Identify which cell holds the provided text, then report its (x, y) central coordinate. 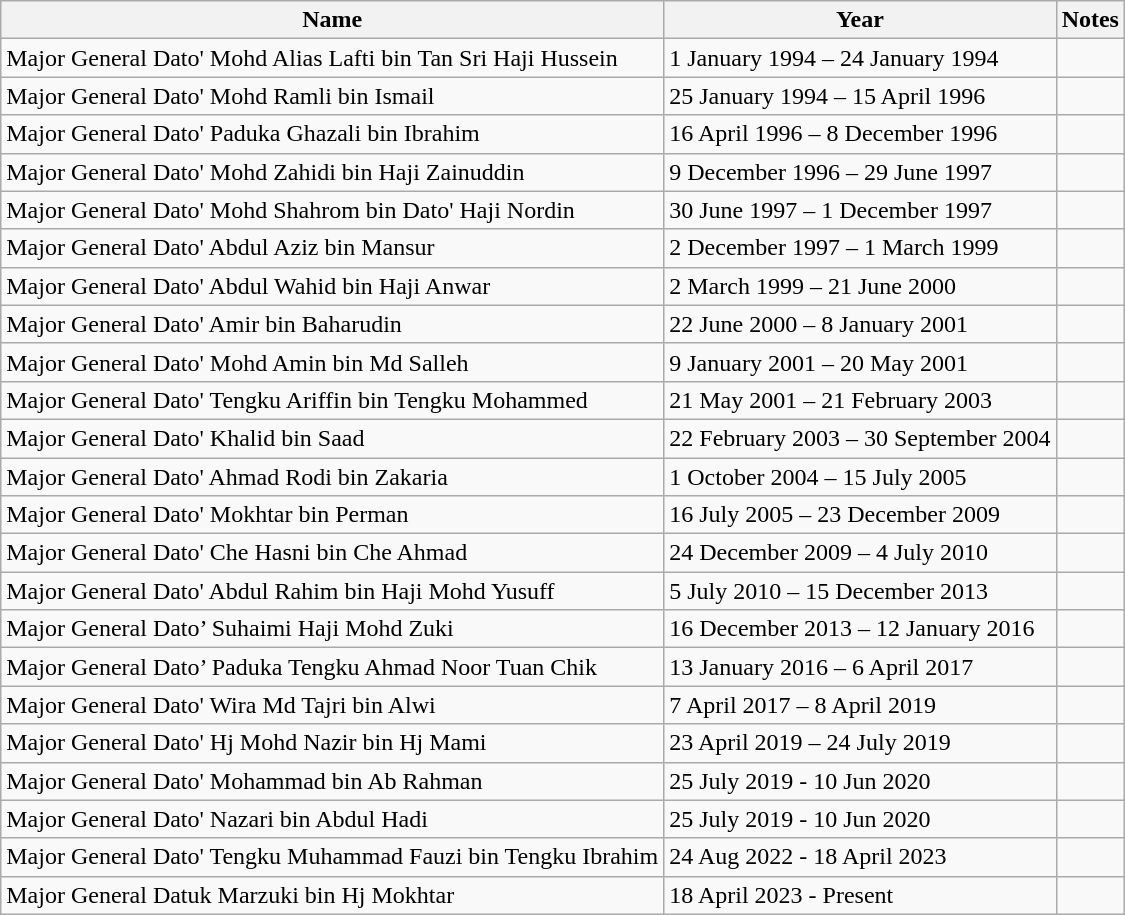
Major General Dato' Abdul Rahim bin Haji Mohd Yusuff (332, 591)
Major General Dato' Abdul Aziz bin Mansur (332, 248)
22 June 2000 – 8 January 2001 (860, 324)
Major General Dato' Mohd Amin bin Md Salleh (332, 362)
16 April 1996 – 8 December 1996 (860, 134)
Major General Dato' Hj Mohd Nazir bin Hj Mami (332, 743)
2 December 1997 – 1 March 1999 (860, 248)
Major General Dato' Mohd Zahidi bin Haji Zainuddin (332, 172)
Major General Dato’ Suhaimi Haji Mohd Zuki (332, 629)
21 May 2001 – 21 February 2003 (860, 400)
22 February 2003 – 30 September 2004 (860, 438)
Major General Dato' Mohammad bin Ab Rahman (332, 781)
Major General Dato' Che Hasni bin Che Ahmad (332, 553)
2 March 1999 – 21 June 2000 (860, 286)
Major General Dato' Abdul Wahid bin Haji Anwar (332, 286)
Major General Datuk Marzuki bin Hj Mokhtar (332, 895)
25 January 1994 – 15 April 1996 (860, 96)
9 January 2001 – 20 May 2001 (860, 362)
Major General Dato' Paduka Ghazali bin Ibrahim (332, 134)
Major General Dato' Nazari bin Abdul Hadi (332, 819)
Major General Dato' Tengku Ariffin bin Tengku Mohammed (332, 400)
Year (860, 20)
Major General Dato' Ahmad Rodi bin Zakaria (332, 477)
16 July 2005 – 23 December 2009 (860, 515)
16 December 2013 – 12 January 2016 (860, 629)
9 December 1996 – 29 June 1997 (860, 172)
Major General Dato’ Paduka Tengku Ahmad Noor Tuan Chik (332, 667)
30 June 1997 – 1 December 1997 (860, 210)
Major General Dato' Amir bin Baharudin (332, 324)
Major General Dato' Wira Md Tajri bin Alwi (332, 705)
1 October 2004 – 15 July 2005 (860, 477)
Major General Dato' Tengku Muhammad Fauzi bin Tengku Ibrahim (332, 857)
1 January 1994 – 24 January 1994 (860, 58)
Major General Dato' Mokhtar bin Perman (332, 515)
Major General Dato' Mohd Ramli bin Ismail (332, 96)
Major General Dato' Khalid bin Saad (332, 438)
Name (332, 20)
Major General Dato' Mohd Shahrom bin Dato' Haji Nordin (332, 210)
5 July 2010 – 15 December 2013 (860, 591)
7 April 2017 – 8 April 2019 (860, 705)
Notes (1090, 20)
23 April 2019 – 24 July 2019 (860, 743)
24 December 2009 – 4 July 2010 (860, 553)
24 Aug 2022 - 18 April 2023 (860, 857)
18 April 2023 - Present (860, 895)
13 January 2016 – 6 April 2017 (860, 667)
Major General Dato' Mohd Alias Lafti bin Tan Sri Haji Hussein (332, 58)
